For the text-containing cell, return its midpoint in [X, Y] coordinate format. 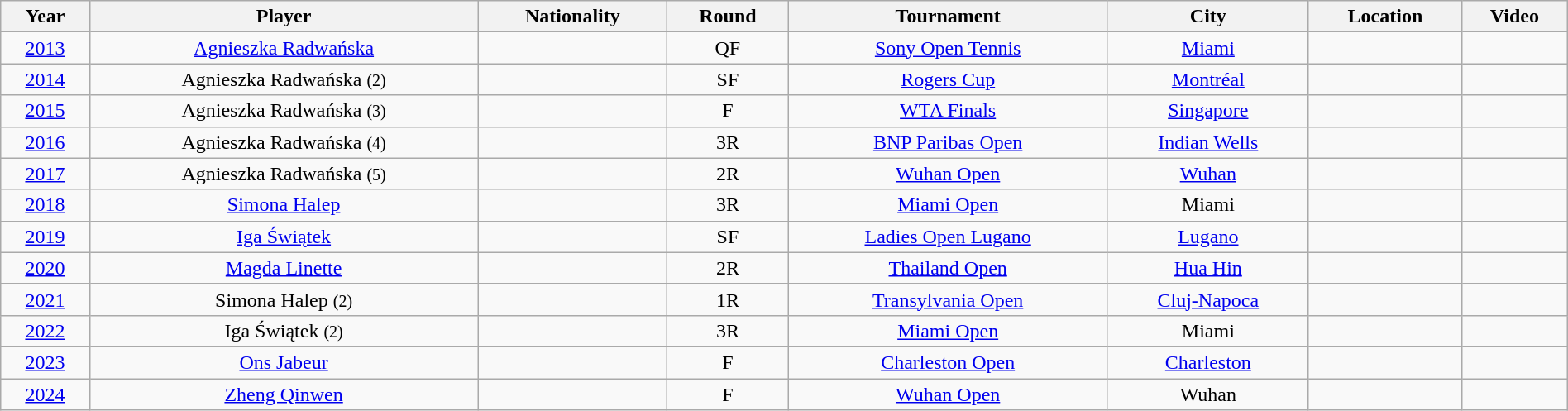
Player [284, 17]
Agnieszka Radwańska [284, 48]
Indian Wells [1207, 142]
Ladies Open Lugano [948, 237]
2019 [45, 237]
Singapore [1207, 111]
2021 [45, 299]
Year [45, 17]
2024 [45, 394]
Simona Halep (2) [284, 299]
2023 [45, 362]
WTA Finals [948, 111]
2014 [45, 79]
Nationality [572, 17]
BNP Paribas Open [948, 142]
Transylvania Open [948, 299]
Hua Hin [1207, 268]
Video [1514, 17]
Thailand Open [948, 268]
QF [728, 48]
Sony Open Tennis [948, 48]
Location [1384, 17]
2013 [45, 48]
Ons Jabeur [284, 362]
Tournament [948, 17]
Montréal [1207, 79]
Agnieszka Radwańska (4) [284, 142]
Zheng Qinwen [284, 394]
2018 [45, 205]
Charleston [1207, 362]
Charleston Open [948, 362]
2017 [45, 174]
City [1207, 17]
Iga Świątek [284, 237]
Iga Świątek (2) [284, 331]
Agnieszka Radwańska (2) [284, 79]
Magda Linette [284, 268]
1R [728, 299]
Lugano [1207, 237]
Agnieszka Radwańska (3) [284, 111]
Round [728, 17]
Simona Halep [284, 205]
Rogers Cup [948, 79]
2022 [45, 331]
2020 [45, 268]
Agnieszka Radwańska (5) [284, 174]
Cluj-Napoca [1207, 299]
2016 [45, 142]
2015 [45, 111]
